Return the (X, Y) coordinate for the center point of the cell that contains the specified text.  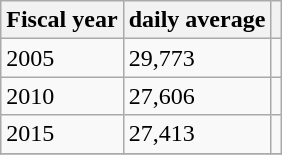
2010 (62, 96)
2015 (62, 134)
2005 (62, 58)
27,606 (197, 96)
Fiscal year (62, 20)
29,773 (197, 58)
daily average (197, 20)
27,413 (197, 134)
